Capture the cell that displays the provided text and extract its [X, Y] central coordinate. 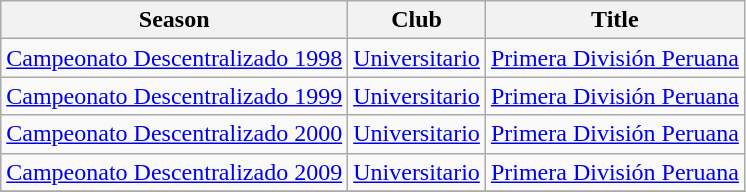
Campeonato Descentralizado 2009 [174, 172]
Campeonato Descentralizado 2000 [174, 134]
Club [417, 20]
Campeonato Descentralizado 1999 [174, 96]
Season [174, 20]
Campeonato Descentralizado 1998 [174, 58]
Title [614, 20]
